Determine the [x, y] coordinate at the center of the cell enclosing the given text.  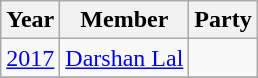
Darshan Lal [124, 58]
Year [30, 20]
2017 [30, 58]
Party [223, 20]
Member [124, 20]
